Find where the given text appears and provide that cell's center as [x, y] coordinate. 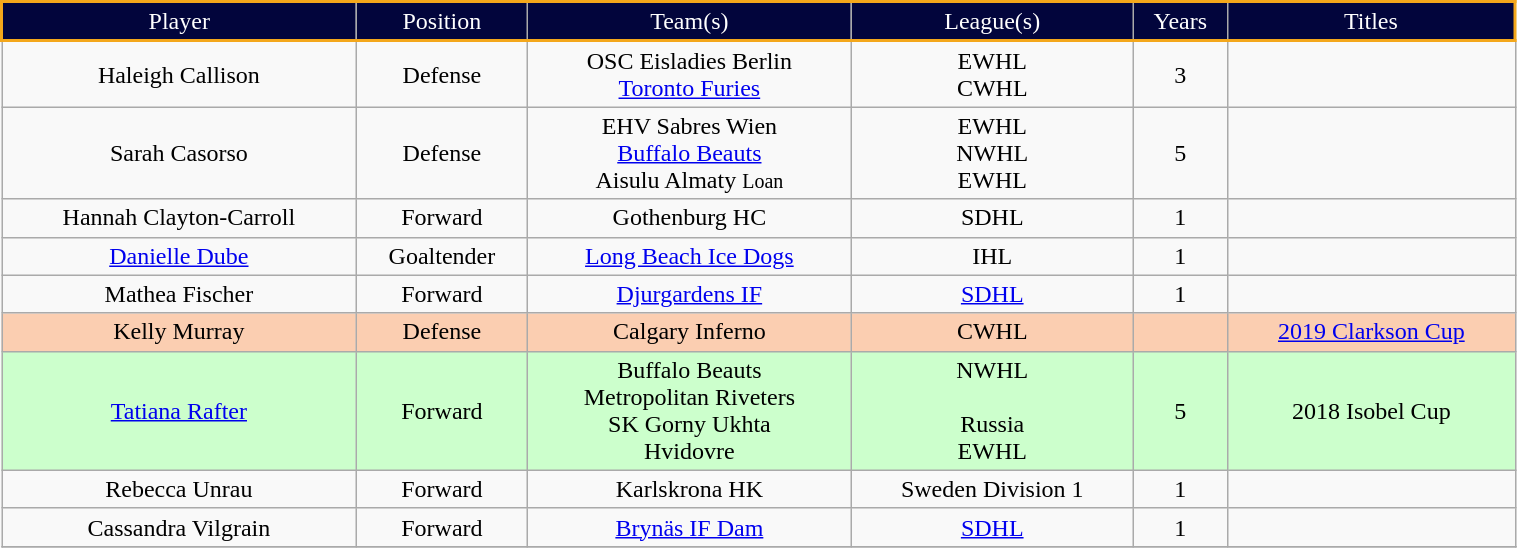
EHV Sabres WienBuffalo BeautsAisulu Almaty Loan [690, 153]
Haleigh Callison [180, 74]
Years [1180, 22]
Gothenburg HC [690, 218]
Brynäs IF Dam [690, 527]
EWHLCWHL [992, 74]
EWHLNWHLEWHL [992, 153]
Sweden Division 1 [992, 489]
3 [1180, 74]
Position [442, 22]
Hannah Clayton-Carroll [180, 218]
OSC Eisladies BerlinToronto Furies [690, 74]
Player [180, 22]
Titles [1371, 22]
Long Beach Ice Dogs [690, 256]
Karlskrona HK [690, 489]
Djurgardens IF [690, 294]
Calgary Inferno [690, 332]
League(s) [992, 22]
Goaltender [442, 256]
Danielle Dube [180, 256]
NWHLRussiaEWHL [992, 410]
Cassandra Vilgrain [180, 527]
Rebecca Unrau [180, 489]
2018 Isobel Cup [1371, 410]
Tatiana Rafter [180, 410]
Team(s) [690, 22]
CWHL [992, 332]
2019 Clarkson Cup [1371, 332]
Sarah Casorso [180, 153]
IHL [992, 256]
Kelly Murray [180, 332]
Mathea Fischer [180, 294]
Buffalo BeautsMetropolitan RivetersSK Gorny UkhtaHvidovre [690, 410]
